Detect which cell encompasses the target text, then output its (X, Y) center coordinate. 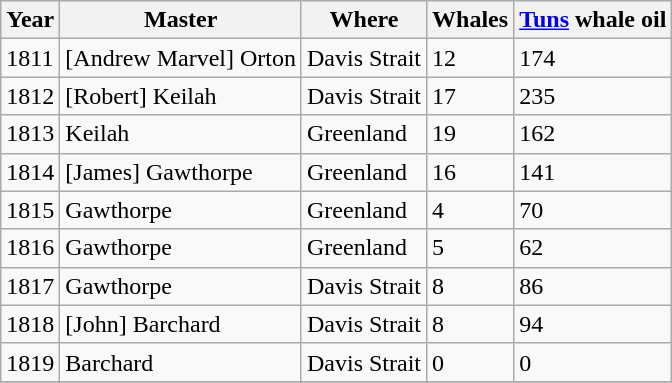
1819 (30, 362)
Barchard (181, 362)
[Robert] Keilah (181, 96)
235 (593, 96)
1818 (30, 324)
70 (593, 210)
162 (593, 134)
Master (181, 20)
94 (593, 324)
86 (593, 286)
62 (593, 248)
[James] Gawthorpe (181, 172)
4 (470, 210)
Keilah (181, 134)
1811 (30, 58)
1812 (30, 96)
1816 (30, 248)
5 (470, 248)
Tuns whale oil (593, 20)
1813 (30, 134)
174 (593, 58)
141 (593, 172)
16 (470, 172)
19 (470, 134)
[Andrew Marvel] Orton (181, 58)
Year (30, 20)
17 (470, 96)
1817 (30, 286)
[John] Barchard (181, 324)
1814 (30, 172)
Whales (470, 20)
1815 (30, 210)
12 (470, 58)
Where (364, 20)
